Locate the cell with the specified text and output its [X, Y] center coordinate. 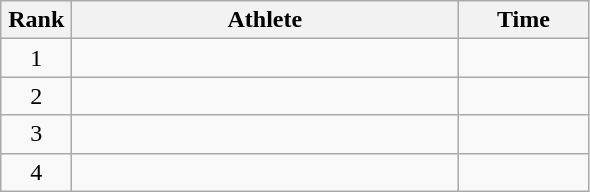
4 [36, 172]
1 [36, 58]
2 [36, 96]
Athlete [265, 20]
Rank [36, 20]
Time [524, 20]
3 [36, 134]
